Pinpoint the cell where the given text exists, returning its (x, y) midpoint coordinate. 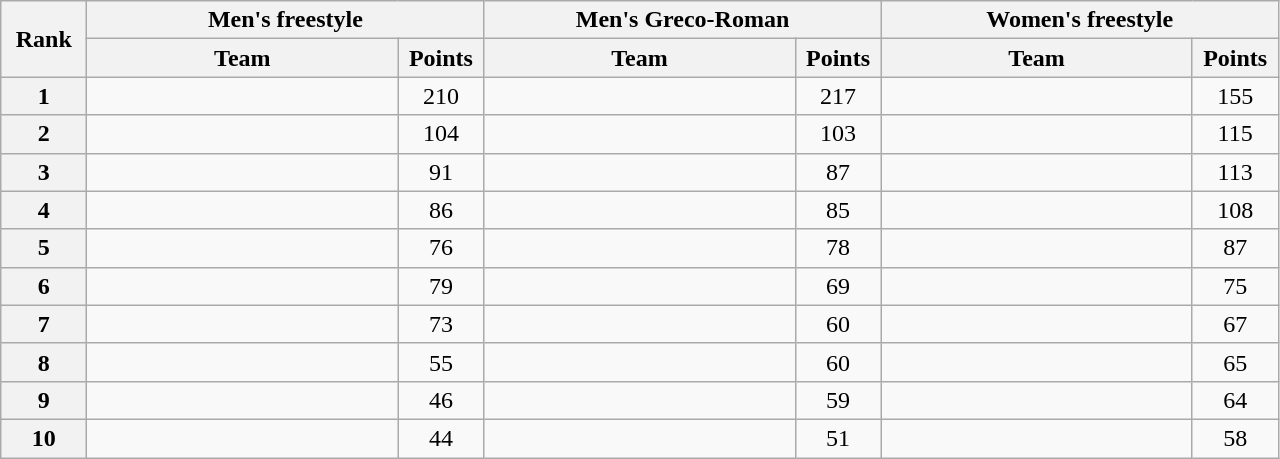
8 (44, 362)
217 (838, 96)
2 (44, 134)
85 (838, 210)
59 (838, 400)
Rank (44, 39)
86 (441, 210)
44 (441, 438)
78 (838, 248)
79 (441, 286)
7 (44, 324)
75 (1235, 286)
10 (44, 438)
1 (44, 96)
51 (838, 438)
Men's Greco-Roman (682, 20)
69 (838, 286)
113 (1235, 172)
65 (1235, 362)
155 (1235, 96)
55 (441, 362)
5 (44, 248)
103 (838, 134)
4 (44, 210)
6 (44, 286)
91 (441, 172)
Men's freestyle (286, 20)
Women's freestyle (1080, 20)
104 (441, 134)
210 (441, 96)
115 (1235, 134)
73 (441, 324)
64 (1235, 400)
9 (44, 400)
67 (1235, 324)
76 (441, 248)
3 (44, 172)
46 (441, 400)
108 (1235, 210)
58 (1235, 438)
